Provide the (x, y) coordinate of the cell's center where the given text is located.  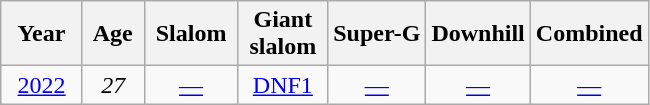
Downhill (478, 34)
27 (113, 85)
Age (113, 34)
Super-G (377, 34)
Slalom (191, 34)
DNF1 (283, 85)
Giant slalom (283, 34)
Combined (589, 34)
2022 (42, 85)
Year (42, 34)
